Find where the given text appears and provide that cell's center as [X, Y] coordinate. 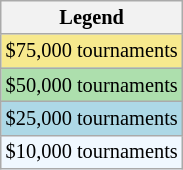
$25,000 tournaments [92, 118]
Legend [92, 17]
$50,000 tournaments [92, 85]
$10,000 tournaments [92, 152]
$75,000 tournaments [92, 51]
